Return (X, Y) of the center of cell containing provided text 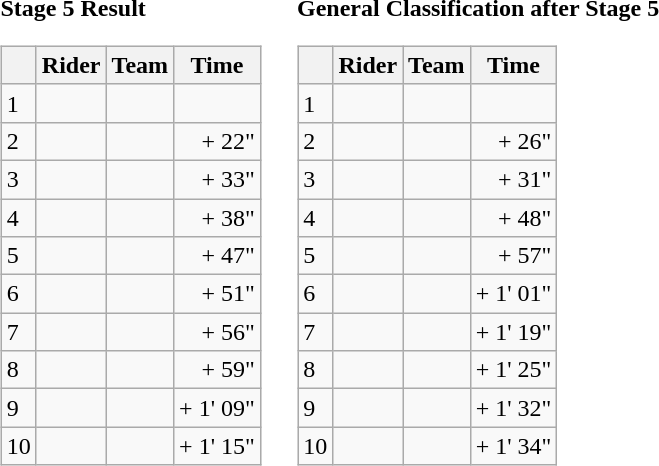
+ 1' 09" (218, 408)
+ 56" (218, 332)
+ 1' 25" (514, 370)
+ 1' 34" (514, 446)
+ 57" (514, 256)
+ 31" (514, 179)
+ 38" (218, 217)
+ 26" (514, 141)
+ 1' 01" (514, 294)
+ 1' 32" (514, 408)
+ 33" (218, 179)
+ 47" (218, 256)
+ 1' 19" (514, 332)
+ 48" (514, 217)
+ 22" (218, 141)
+ 51" (218, 294)
+ 59" (218, 370)
+ 1' 15" (218, 446)
